Pinpoint the cell where the given text exists, returning its (x, y) midpoint coordinate. 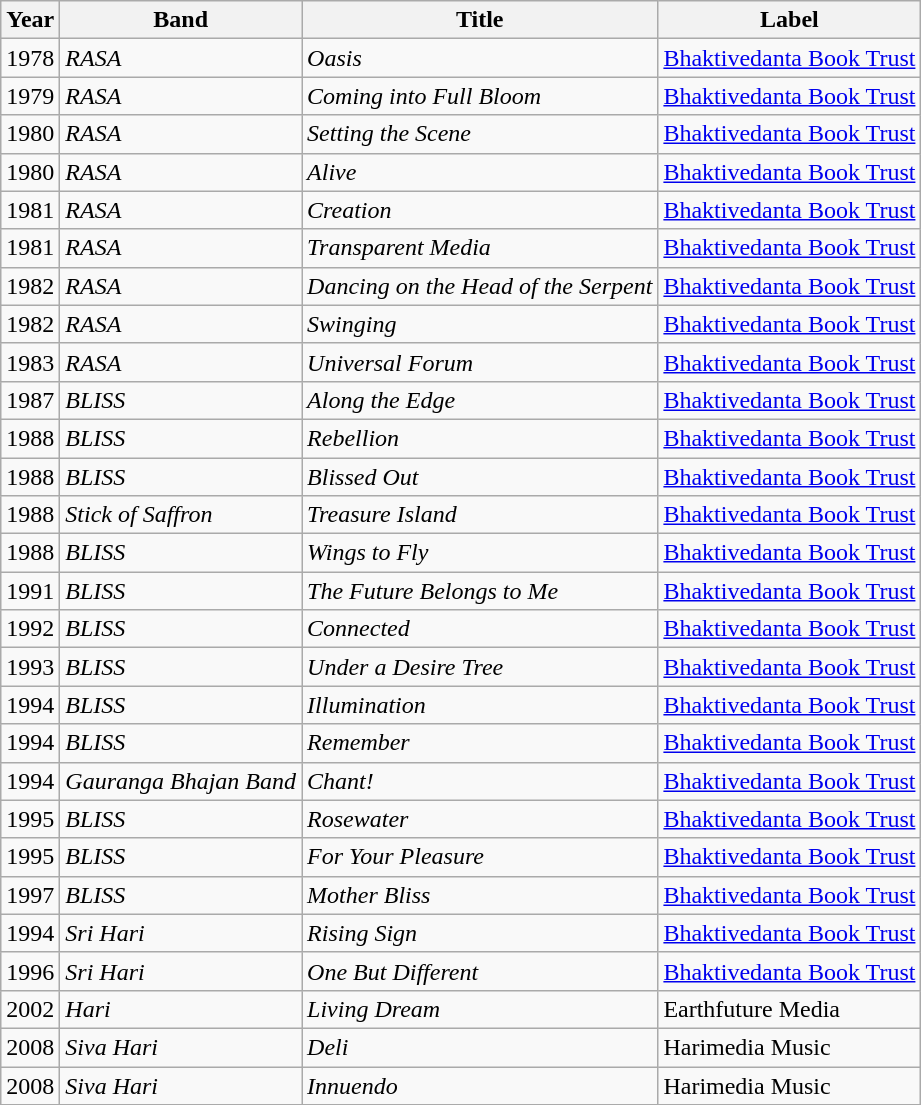
Coming into Full Bloom (480, 96)
Mother Bliss (480, 895)
Alive (480, 172)
Band (181, 20)
Blissed Out (480, 477)
Illumination (480, 705)
Living Dream (480, 1009)
Innuendo (480, 1085)
Rebellion (480, 438)
Earthfuture Media (790, 1009)
1983 (30, 362)
Remember (480, 743)
Title (480, 20)
Creation (480, 210)
Stick of Saffron (181, 515)
Deli (480, 1047)
Under a Desire Tree (480, 667)
1993 (30, 667)
Chant! (480, 781)
1996 (30, 971)
1992 (30, 629)
1991 (30, 591)
Along the Edge (480, 400)
Rising Sign (480, 933)
One But Different (480, 971)
Gauranga Bhajan Band (181, 781)
2002 (30, 1009)
Year (30, 20)
Oasis (480, 58)
Wings to Fly (480, 553)
The Future Belongs to Me (480, 591)
1978 (30, 58)
Hari (181, 1009)
Treasure Island (480, 515)
Rosewater (480, 819)
1987 (30, 400)
For Your Pleasure (480, 857)
Dancing on the Head of the Serpent (480, 286)
1997 (30, 895)
Transparent Media (480, 248)
1979 (30, 96)
Label (790, 20)
Connected (480, 629)
Swinging (480, 324)
Universal Forum (480, 362)
Setting the Scene (480, 134)
